Identify which cell holds the provided text, then report its [X, Y] central coordinate. 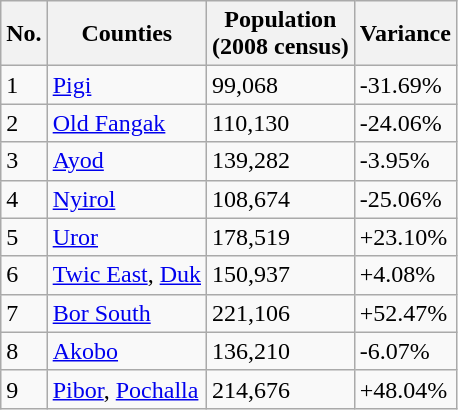
99,068 [281, 85]
1 [24, 85]
150,937 [281, 275]
3 [24, 161]
110,130 [281, 123]
6 [24, 275]
Variance [405, 34]
Akobo [126, 351]
7 [24, 313]
5 [24, 237]
-25.06% [405, 199]
Pibor, Pochalla [126, 389]
Pigi [126, 85]
2 [24, 123]
Old Fangak [126, 123]
Nyirol [126, 199]
9 [24, 389]
221,106 [281, 313]
Population(2008 census) [281, 34]
+48.04% [405, 389]
Ayod [126, 161]
+52.47% [405, 313]
Counties [126, 34]
Twic East, Duk [126, 275]
4 [24, 199]
+23.10% [405, 237]
-6.07% [405, 351]
-24.06% [405, 123]
-31.69% [405, 85]
+4.08% [405, 275]
8 [24, 351]
178,519 [281, 237]
-3.95% [405, 161]
Uror [126, 237]
Bor South [126, 313]
No. [24, 34]
108,674 [281, 199]
214,676 [281, 389]
139,282 [281, 161]
136,210 [281, 351]
